Return the [x, y] coordinate for the center point of the cell that contains the specified text.  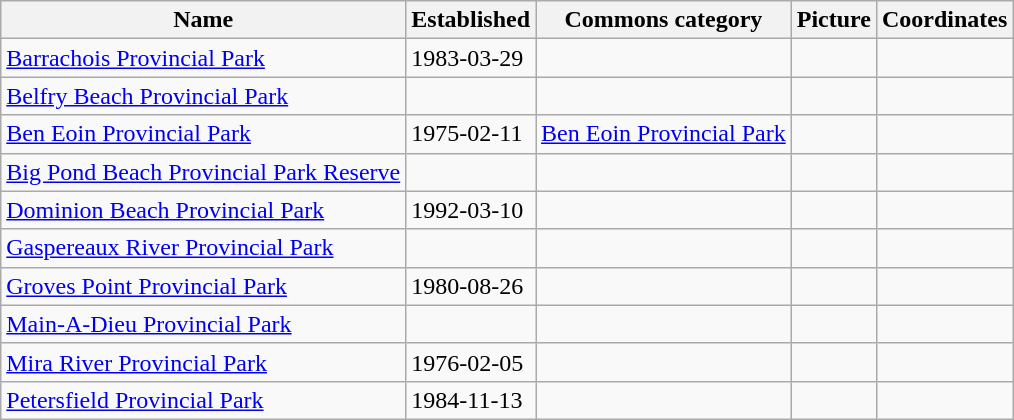
1975-02-11 [471, 134]
1992-03-10 [471, 210]
Main-A-Dieu Provincial Park [204, 324]
Barrachois Provincial Park [204, 58]
Coordinates [944, 20]
Commons category [664, 20]
Name [204, 20]
1980-08-26 [471, 286]
Picture [834, 20]
Established [471, 20]
Dominion Beach Provincial Park [204, 210]
1983-03-29 [471, 58]
Gaspereaux River Provincial Park [204, 248]
Big Pond Beach Provincial Park Reserve [204, 172]
1984-11-13 [471, 400]
Petersfield Provincial Park [204, 400]
Mira River Provincial Park [204, 362]
Belfry Beach Provincial Park [204, 96]
1976-02-05 [471, 362]
Groves Point Provincial Park [204, 286]
